Scan for the cell matching the given text and deliver its (x, y) coordinate at center. 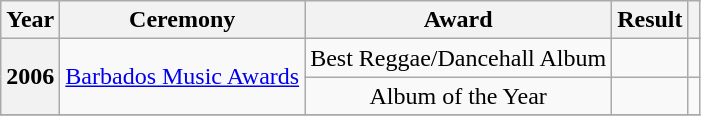
Best Reggae/Dancehall Album (458, 58)
Year (30, 20)
Album of the Year (458, 96)
Award (458, 20)
2006 (30, 77)
Ceremony (182, 20)
Barbados Music Awards (182, 77)
Result (650, 20)
